Return the [X, Y] coordinate for the center point of the cell that contains the specified text.  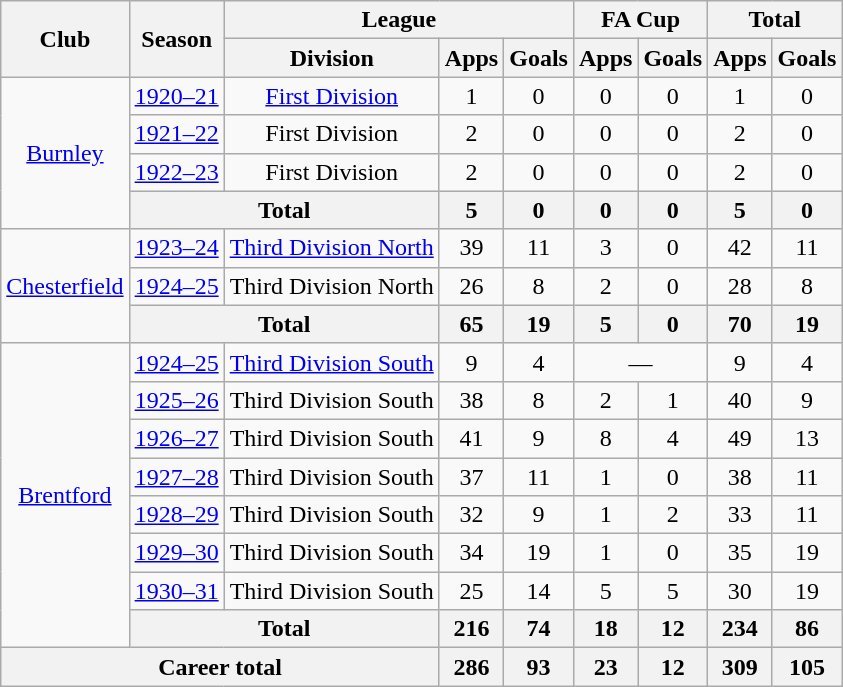
41 [471, 438]
32 [471, 515]
Career total [220, 667]
25 [471, 591]
23 [605, 667]
Season [176, 39]
Club [65, 39]
1930–31 [176, 591]
37 [471, 477]
74 [539, 629]
14 [539, 591]
Burnley [65, 153]
309 [740, 667]
234 [740, 629]
1927–28 [176, 477]
League [398, 20]
1925–26 [176, 400]
70 [740, 324]
65 [471, 324]
86 [807, 629]
105 [807, 667]
1923–24 [176, 248]
93 [539, 667]
1926–27 [176, 438]
FA Cup [640, 20]
13 [807, 438]
40 [740, 400]
Division [332, 58]
1922–23 [176, 172]
1929–30 [176, 553]
33 [740, 515]
1928–29 [176, 515]
35 [740, 553]
216 [471, 629]
— [640, 362]
30 [740, 591]
1920–21 [176, 96]
34 [471, 553]
Brentford [65, 495]
26 [471, 286]
49 [740, 438]
39 [471, 248]
18 [605, 629]
3 [605, 248]
28 [740, 286]
1921–22 [176, 134]
Chesterfield [65, 286]
42 [740, 248]
286 [471, 667]
